Pinpoint the cell where the given text exists, returning its [x, y] midpoint coordinate. 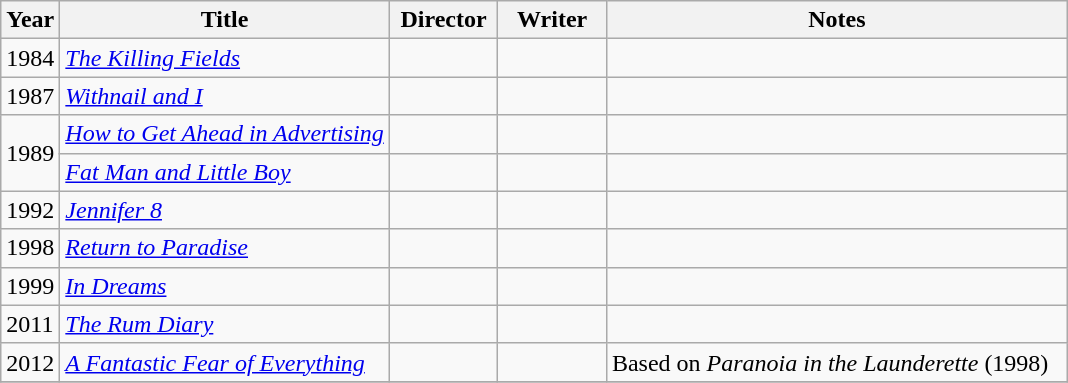
1998 [30, 248]
1984 [30, 58]
In Dreams [224, 286]
Fat Man and Little Boy [224, 172]
Based on Paranoia in the Launderette (1998) [836, 362]
Return to Paradise [224, 248]
A Fantastic Fear of Everything [224, 362]
Year [30, 20]
1992 [30, 210]
The Killing Fields [224, 58]
Jennifer 8 [224, 210]
Notes [836, 20]
Title [224, 20]
1989 [30, 153]
2012 [30, 362]
Writer [552, 20]
1999 [30, 286]
2011 [30, 324]
Director [444, 20]
How to Get Ahead in Advertising [224, 134]
Withnail and I [224, 96]
1987 [30, 96]
The Rum Diary [224, 324]
